Return the [x, y] coordinate for the center point of the cell that contains the specified text.  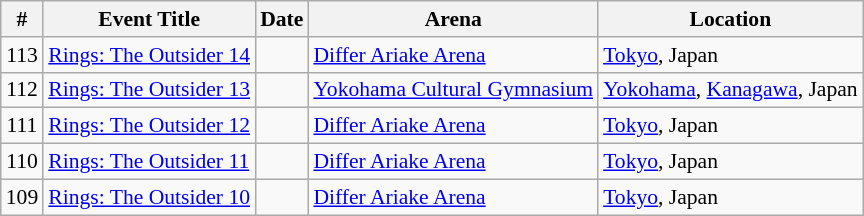
# [22, 19]
Date [282, 19]
112 [22, 90]
Yokohama, Kanagawa, Japan [730, 90]
113 [22, 55]
111 [22, 126]
109 [22, 197]
110 [22, 162]
Event Title [149, 19]
Rings: The Outsider 12 [149, 126]
Rings: The Outsider 14 [149, 55]
Arena [453, 19]
Rings: The Outsider 10 [149, 197]
Rings: The Outsider 11 [149, 162]
Yokohama Cultural Gymnasium [453, 90]
Rings: The Outsider 13 [149, 90]
Location [730, 19]
